Detect which cell encompasses the target text, then output its (X, Y) center coordinate. 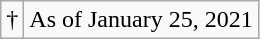
† (12, 20)
As of January 25, 2021 (141, 20)
